Scan for the cell matching the given text and deliver its [X, Y] coordinate at center. 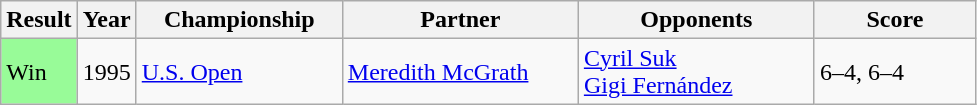
Partner [460, 20]
Score [894, 20]
Year [106, 20]
Result [39, 20]
6–4, 6–4 [894, 72]
Meredith McGrath [460, 72]
Cyril Suk Gigi Fernández [696, 72]
Opponents [696, 20]
Win [39, 72]
Championship [239, 20]
U.S. Open [239, 72]
1995 [106, 72]
